From the cell containing the given text, extract its center point as [X, Y] coordinate. 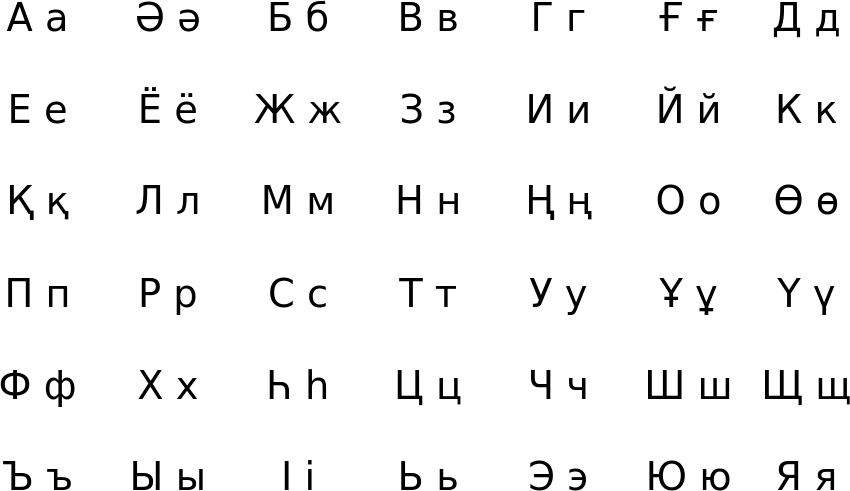
Р р [168, 294]
Л л [168, 202]
Ё ё [168, 110]
З з [428, 110]
С с [298, 294]
Һ һ [298, 386]
У у [558, 294]
О о [688, 202]
Т т [428, 294]
Ж ж [298, 110]
Ш ш [688, 386]
И и [558, 110]
М м [298, 202]
Н н [428, 202]
Ң ң [558, 202]
Х х [168, 386]
Ч ч [558, 386]
Й й [688, 110]
Ц ц [428, 386]
Ұ ұ [688, 294]
